For the text-containing cell, return its midpoint in [x, y] coordinate format. 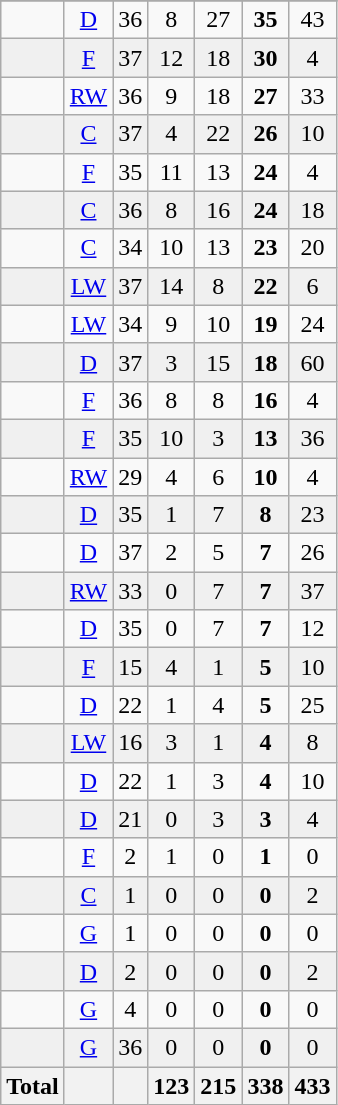
433 [312, 1085]
19 [266, 324]
30 [266, 58]
123 [172, 1085]
Total [33, 1085]
21 [130, 819]
215 [218, 1085]
29 [130, 477]
60 [312, 362]
338 [266, 1085]
11 [172, 172]
14 [172, 286]
20 [312, 248]
25 [312, 705]
43 [312, 20]
